Locate the cell with the specified text and output its (X, Y) center coordinate. 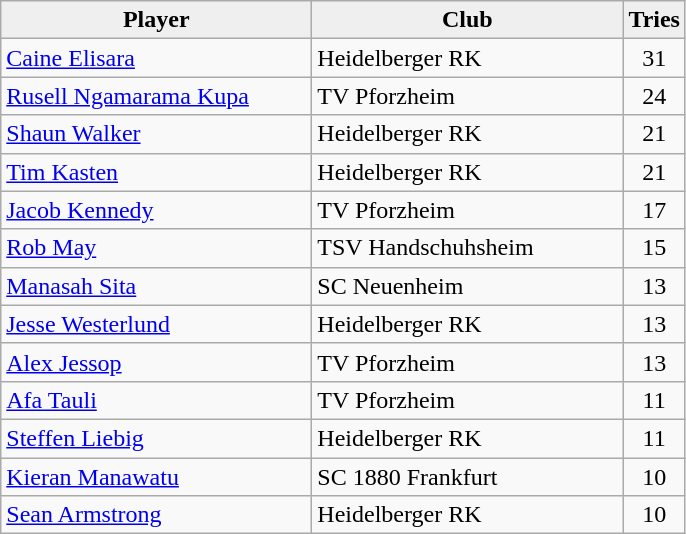
Shaun Walker (156, 134)
17 (654, 210)
15 (654, 248)
SC Neuenheim (468, 286)
SC 1880 Frankfurt (468, 477)
Tim Kasten (156, 172)
Rob May (156, 248)
Afa Tauli (156, 400)
Tries (654, 20)
31 (654, 58)
Jesse Westerlund (156, 324)
Manasah Sita (156, 286)
Caine Elisara (156, 58)
Rusell Ngamarama Kupa (156, 96)
Steffen Liebig (156, 438)
Club (468, 20)
TSV Handschuhsheim (468, 248)
24 (654, 96)
Kieran Manawatu (156, 477)
Jacob Kennedy (156, 210)
Sean Armstrong (156, 515)
Player (156, 20)
Alex Jessop (156, 362)
